Find where the given text appears and provide that cell's center as (X, Y) coordinate. 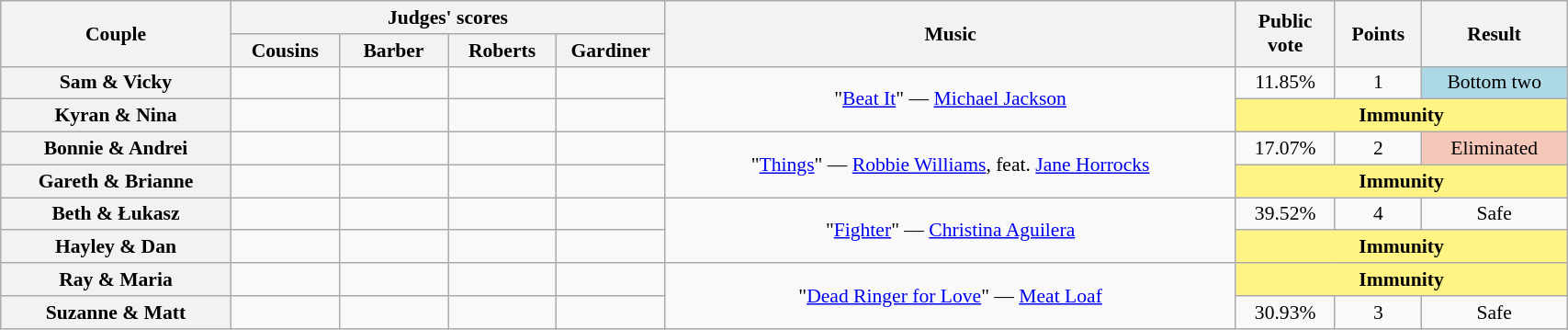
"Fighter" — Christina Aguilera (951, 230)
Beth & Łukasz (116, 214)
17.07% (1284, 149)
Judges' scores (447, 17)
Points (1378, 33)
Hayley & Dan (116, 247)
1 (1378, 83)
Suzanne & Matt (116, 313)
4 (1378, 214)
Ray & Maria (116, 279)
Couple (116, 33)
Eliminated (1495, 149)
2 (1378, 149)
Gardiner (611, 51)
"Things" — Robbie Williams, feat. Jane Horrocks (951, 165)
Publicvote (1284, 33)
Result (1495, 33)
Roberts (502, 51)
Bottom two (1495, 83)
30.93% (1284, 313)
"Dead Ringer for Love" — Meat Loaf (951, 296)
11.85% (1284, 83)
Bonnie & Andrei (116, 149)
Music (951, 33)
Kyran & Nina (116, 116)
Sam & Vicky (116, 83)
39.52% (1284, 214)
3 (1378, 313)
Barber (393, 51)
Cousins (285, 51)
"Beat It" — Michael Jackson (951, 99)
Gareth & Brianne (116, 181)
